Provide the (X, Y) coordinate of the cell's center where the given text is located.  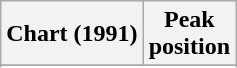
Peakposition (189, 34)
Chart (1991) (72, 34)
